Locate the cell with the specified text and output its (X, Y) center coordinate. 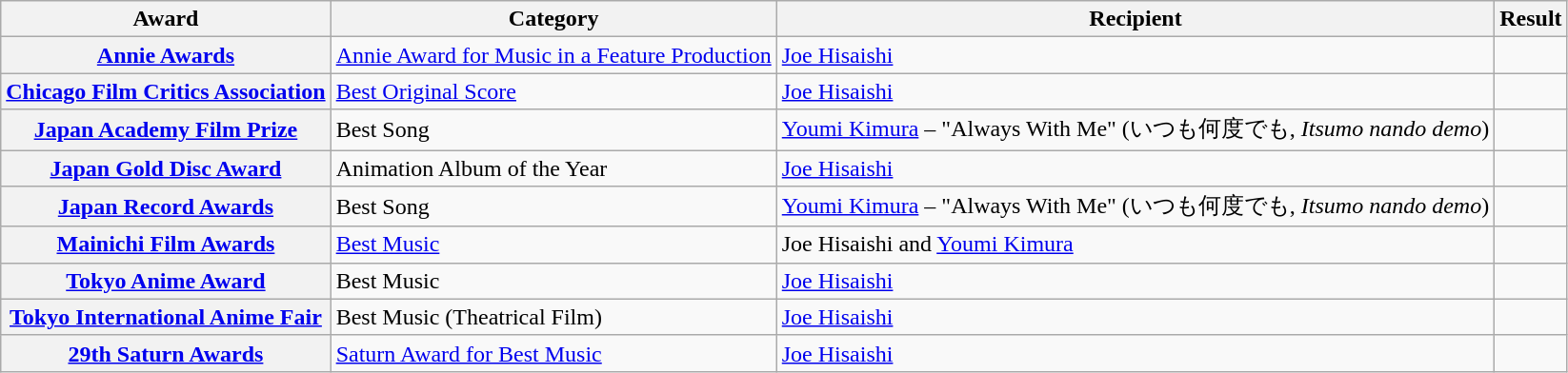
Joe Hisaishi and Youmi Kimura (1136, 245)
Best Music (Theatrical Film) (553, 317)
Animation Album of the Year (553, 168)
Japan Record Awards (166, 207)
Japan Gold Disc Award (166, 168)
Result (1531, 19)
Best Original Score (553, 91)
Annie Award for Music in a Feature Production (553, 55)
Category (553, 19)
29th Saturn Awards (166, 353)
Award (166, 19)
Recipient (1136, 19)
Tokyo Anime Award (166, 281)
Mainichi Film Awards (166, 245)
Annie Awards (166, 55)
Chicago Film Critics Association (166, 91)
Tokyo International Anime Fair (166, 317)
Saturn Award for Best Music (553, 353)
Japan Academy Film Prize (166, 129)
